Scan for the cell matching the given text and deliver its (X, Y) coordinate at center. 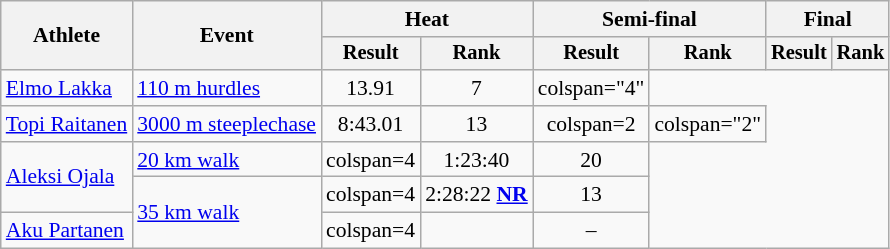
colspan=2 (592, 124)
13.91 (370, 88)
colspan="4" (592, 88)
– (592, 231)
Elmo Lakka (67, 88)
20 km walk (226, 160)
7 (476, 88)
8:43.01 (370, 124)
colspan="2" (708, 124)
3000 m steeplechase (226, 124)
110 m hurdles (226, 88)
Final (828, 19)
1:23:40 (476, 160)
Aku Partanen (67, 231)
Aleksi Ojala (67, 178)
Event (226, 36)
35 km walk (226, 212)
Athlete (67, 36)
Semi-final (650, 19)
Topi Raitanen (67, 124)
20 (592, 160)
2:28:22 NR (476, 195)
Heat (427, 19)
